Extract the [X, Y] coordinate from the center of the cell holding the provided text.  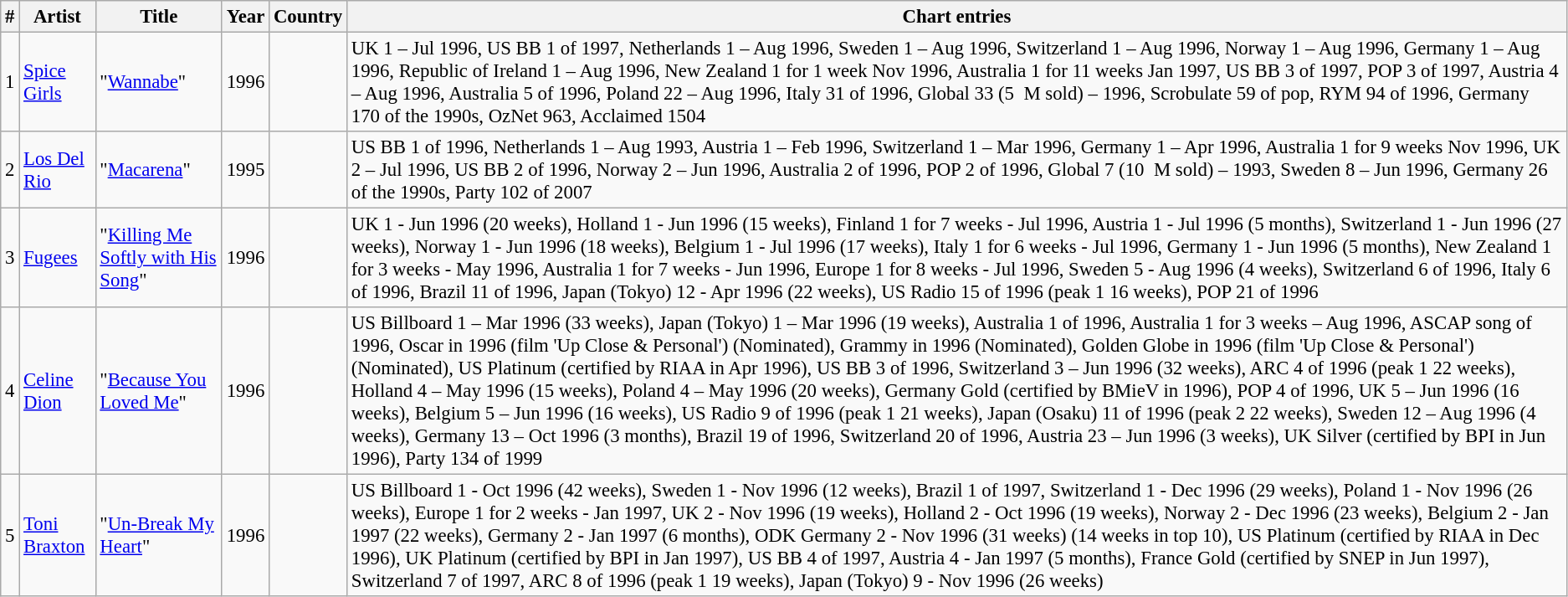
"Wannabe" [159, 82]
5 [10, 536]
"Un-Break My Heart" [159, 536]
Country [308, 17]
Celine Dion [57, 391]
1 [10, 82]
2 [10, 170]
Toni Braxton [57, 536]
3 [10, 258]
Artist [57, 17]
Los Del Rio [57, 170]
Fugees [57, 258]
"Macarena" [159, 170]
"Because You Loved Me" [159, 391]
Spice Girls [57, 82]
4 [10, 391]
Year [245, 17]
Chart entries [956, 17]
"Killing Me Softly with His Song" [159, 258]
1995 [245, 170]
Title [159, 17]
# [10, 17]
